Provide the (x, y) coordinate of the cell's center where the given text is located.  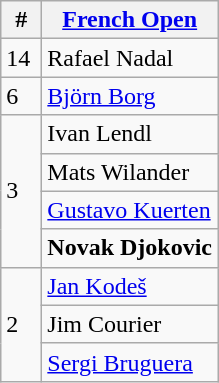
Jim Courier (130, 324)
Rafael Nadal (130, 58)
Novak Djokovic (130, 248)
Björn Borg (130, 96)
Ivan Lendl (130, 134)
14 (22, 58)
Jan Kodeš (130, 286)
2 (22, 324)
French Open (130, 20)
3 (22, 191)
6 (22, 96)
Gustavo Kuerten (130, 210)
Mats Wilander (130, 172)
# (22, 20)
Sergi Bruguera (130, 362)
